Scan for the cell matching the given text and deliver its (X, Y) coordinate at center. 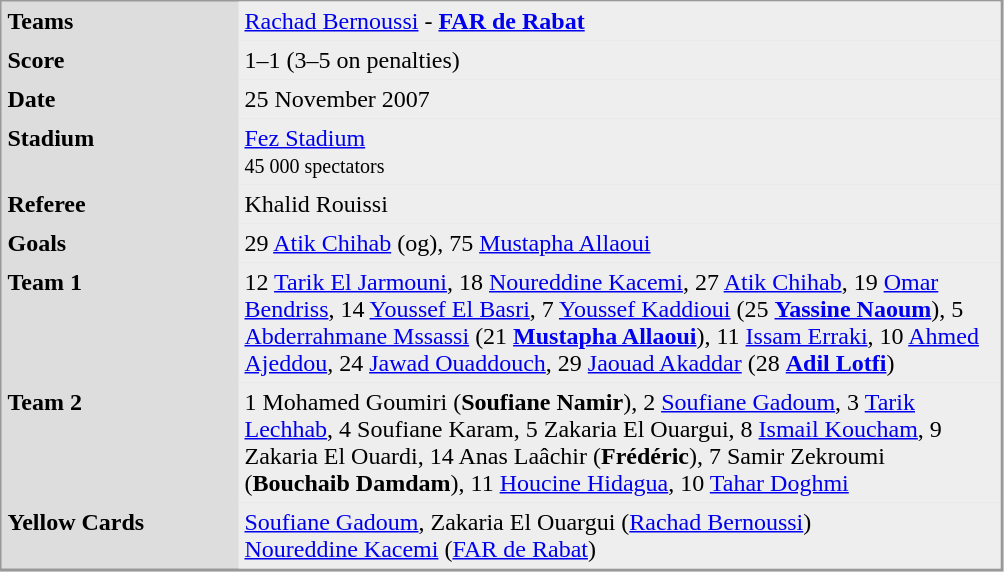
1–1 (3–5 on penalties) (619, 60)
Soufiane Gadoum, Zakaria El Ouargui (Rachad Bernoussi)Noureddine Kacemi (FAR de Rabat) (619, 535)
Team 1 (120, 322)
29 Atik Chihab (og), 75 Mustapha Allaoui (619, 244)
Date (120, 100)
Teams (120, 22)
Khalid Rouissi (619, 204)
Score (120, 60)
Stadium (120, 151)
Fez Stadium45 000 spectators (619, 151)
Yellow Cards (120, 535)
Goals (120, 244)
Referee (120, 204)
25 November 2007 (619, 100)
Team 2 (120, 442)
Rachad Bernoussi - FAR de Rabat (619, 22)
